Return [x, y] of the center of cell containing provided text 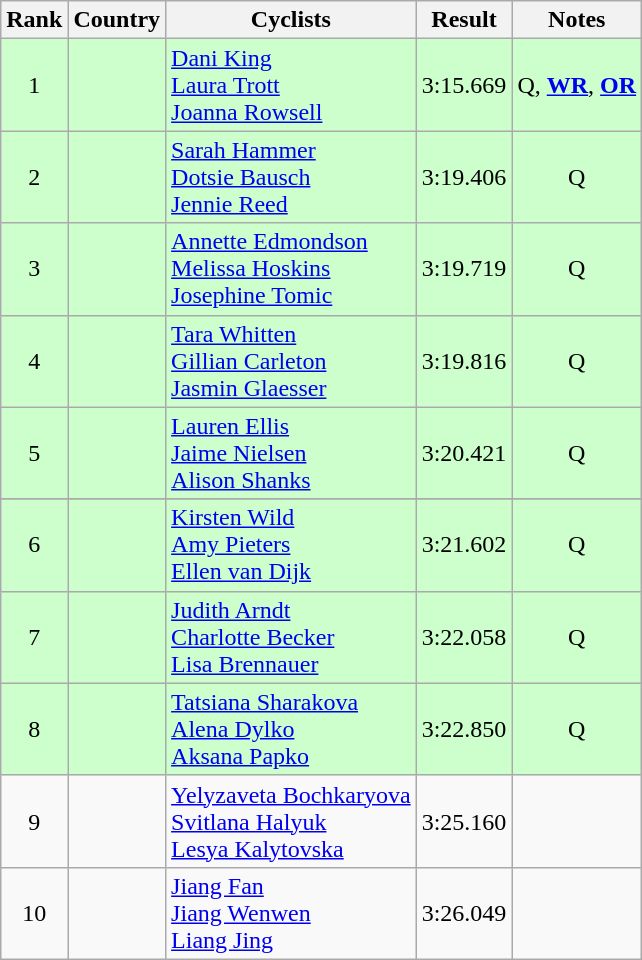
3:20.421 [464, 453]
2 [34, 177]
Yelyzaveta BochkaryovaSvitlana HalyukLesya Kalytovska [292, 821]
3:25.160 [464, 821]
Annette EdmondsonMelissa HoskinsJosephine Tomic [292, 269]
3:21.602 [464, 545]
Sarah HammerDotsie BauschJennie Reed [292, 177]
4 [34, 361]
Jiang FanJiang WenwenLiang Jing [292, 913]
Country [117, 20]
Notes [577, 20]
5 [34, 453]
6 [34, 545]
3:22.850 [464, 729]
Tatsiana SharakovaAlena DylkoAksana Papko [292, 729]
Tara WhittenGillian CarletonJasmin Glaesser [292, 361]
Q, WR, OR [577, 85]
9 [34, 821]
3 [34, 269]
Rank [34, 20]
3:19.816 [464, 361]
Result [464, 20]
3:26.049 [464, 913]
3:19.406 [464, 177]
8 [34, 729]
3:19.719 [464, 269]
10 [34, 913]
7 [34, 637]
3:22.058 [464, 637]
Judith ArndtCharlotte BeckerLisa Brennauer [292, 637]
Dani KingLaura TrottJoanna Rowsell [292, 85]
1 [34, 85]
Lauren EllisJaime NielsenAlison Shanks [292, 453]
3:15.669 [464, 85]
Cyclists [292, 20]
Kirsten WildAmy PietersEllen van Dijk [292, 545]
